Find where the given text appears and provide that cell's center as (x, y) coordinate. 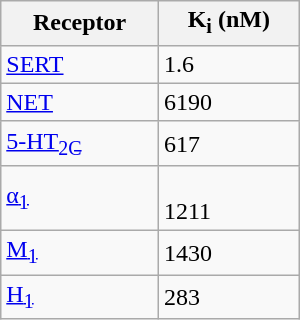
NET (80, 102)
1430 (228, 253)
M1 (80, 253)
617 (228, 143)
H1 (80, 297)
SERT (80, 64)
1.6 (228, 64)
Ki (nM) (228, 23)
1211 (228, 198)
5-HT2C (80, 143)
Receptor (80, 23)
6190 (228, 102)
α1 (80, 198)
283 (228, 297)
